Extract the [x, y] coordinate from the center of the cell holding the provided text.  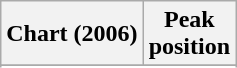
Peakposition [189, 34]
Chart (2006) [72, 34]
